Find where the given text appears and provide that cell's center as (x, y) coordinate. 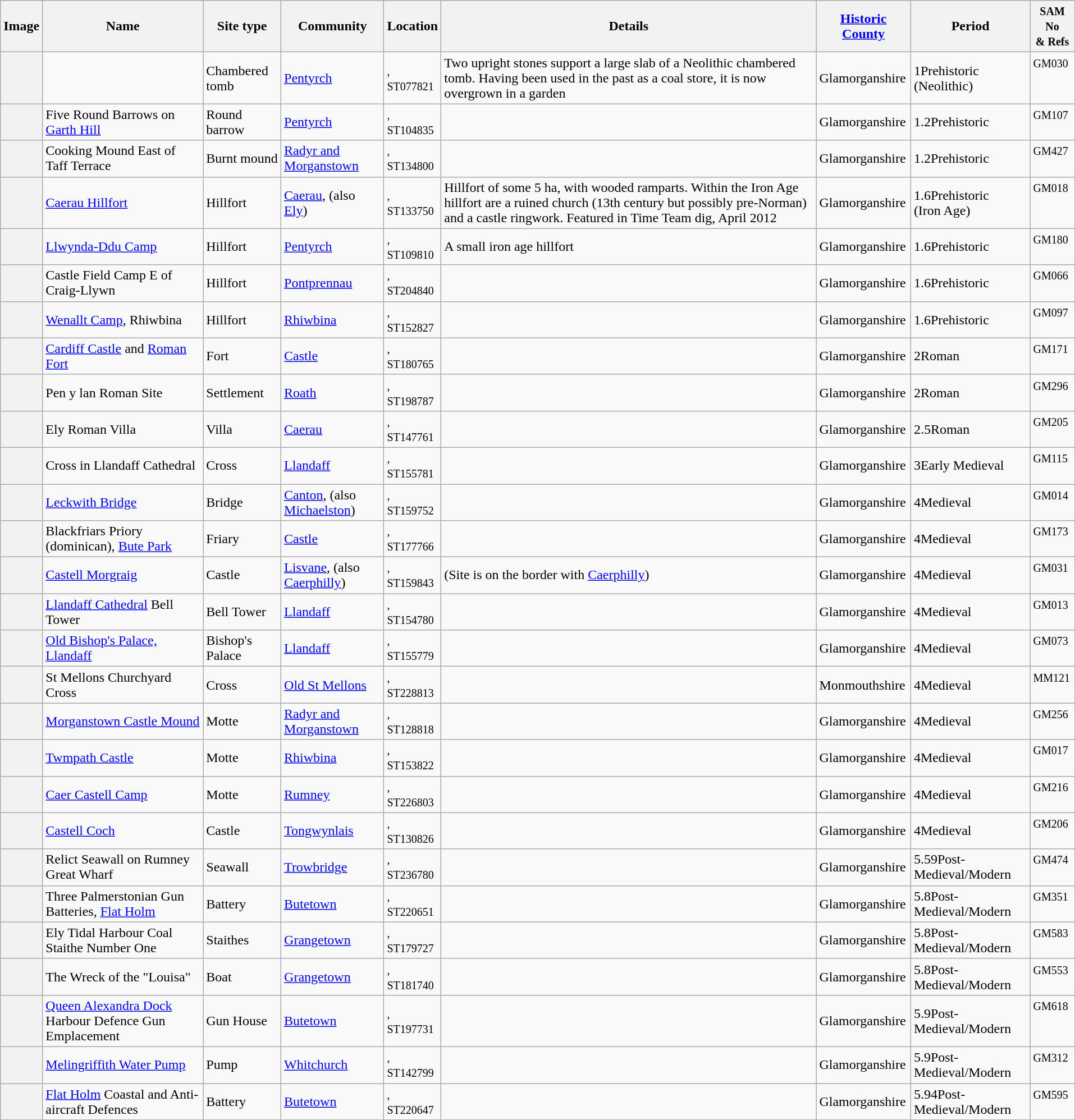
St Mellons Churchyard Cross (123, 685)
Location (413, 26)
, ST153822 (413, 758)
GM017 (1052, 758)
GM583 (1052, 940)
, ST104835 (413, 122)
Wenallt Camp, Rhiwbina (123, 320)
Bishop's Palace (243, 649)
GM256 (1052, 722)
, ST179727 (413, 940)
Ely Roman Villa (123, 429)
GM296 (1052, 393)
GM351 (1052, 903)
GM018 (1052, 203)
GM173 (1052, 539)
GM553 (1052, 976)
, ST220651 (413, 903)
GM312 (1052, 1065)
, ST152827 (413, 320)
Five Round Barrows on Garth Hill (123, 122)
Ely Tidal Harbour Coal Staithe Number One (123, 940)
Blackfriars Priory (dominican), Bute Park (123, 539)
Site type (243, 26)
, ST077821 (413, 78)
MM121 (1052, 685)
, ST109810 (413, 247)
, ST228813 (413, 685)
1Prehistoric(Neolithic) (970, 78)
Old Bishop's Palace, Llandaff (123, 649)
, ST159752 (413, 502)
Bridge (243, 502)
, ST134800 (413, 158)
GM474 (1052, 867)
Period (970, 26)
Fort (243, 356)
, ST220647 (413, 1101)
Castell Morgraig (123, 576)
Castell Coch (123, 830)
Round barrow (243, 122)
GM097 (1052, 320)
Roath (332, 393)
GM115 (1052, 466)
, ST177766 (413, 539)
Morganstown Castle Mound (123, 722)
GM180 (1052, 247)
GM073 (1052, 649)
, ST204840 (413, 283)
Chambered tomb (243, 78)
Relict Seawall on Rumney Great Wharf (123, 867)
Settlement (243, 393)
Community (332, 26)
Flat Holm Coastal and Anti-aircraft Defences (123, 1101)
Monmouthshire (863, 685)
Details (629, 26)
, ST197731 (413, 1021)
Queen Alexandra Dock Harbour Defence Gun Emplacement (123, 1021)
GM206 (1052, 830)
Cooking Mound East of Taff Terrace (123, 158)
Tongwynlais (332, 830)
Caerau Hillfort (123, 203)
GM030 (1052, 78)
Cross in Llandaff Cathedral (123, 466)
, ST133750 (413, 203)
, ST159843 (413, 576)
5.59Post-Medieval/Modern (970, 867)
Trowbridge (332, 867)
, ST236780 (413, 867)
, ST198787 (413, 393)
Old St Mellons (332, 685)
Gun House (243, 1021)
GM031 (1052, 576)
, ST180765 (413, 356)
Canton, (also Michaelston) (332, 502)
Leckwith Bridge (123, 502)
Two upright stones support a large slab of a Neolithic chambered tomb. Having been used in the past as a coal store, it is now overgrown in a garden (629, 78)
Cardiff Castle and Roman Fort (123, 356)
2.5Roman (970, 429)
The Wreck of the "Louisa" (123, 976)
Melingriffith Water Pump (123, 1065)
, ST155779 (413, 649)
, ST128818 (413, 722)
GM618 (1052, 1021)
GM205 (1052, 429)
Villa (243, 429)
Caerau, (also Ely) (332, 203)
Caerau (332, 429)
Bell Tower (243, 612)
, ST130826 (413, 830)
GM171 (1052, 356)
5.94Post-Medieval/Modern (970, 1101)
Caer Castell Camp (123, 795)
, ST226803 (413, 795)
Pump (243, 1065)
Three Palmerstonian Gun Batteries, Flat Holm (123, 903)
Twmpath Castle (123, 758)
, ST147761 (413, 429)
GM107 (1052, 122)
Staithes (243, 940)
(Site is on the border with Caerphilly) (629, 576)
Friary (243, 539)
GM427 (1052, 158)
Image (21, 26)
Castle Field Camp E of Craig-Llywn (123, 283)
Llwynda-Ddu Camp (123, 247)
, ST142799 (413, 1065)
Rumney (332, 795)
GM013 (1052, 612)
Whitchurch (332, 1065)
, ST154780 (413, 612)
Pontprennau (332, 283)
Lisvane, (also Caerphilly) (332, 576)
GM066 (1052, 283)
GM216 (1052, 795)
1.6Prehistoric(Iron Age) (970, 203)
A small iron age hillfort (629, 247)
Pen y lan Roman Site (123, 393)
Name (123, 26)
Burnt mound (243, 158)
Historic County (863, 26)
Seawall (243, 867)
, ST181740 (413, 976)
, ST155781 (413, 466)
3Early Medieval (970, 466)
Boat (243, 976)
GM595 (1052, 1101)
SAM No& Refs (1052, 26)
GM014 (1052, 502)
Llandaff Cathedral Bell Tower (123, 612)
